Find where the given text appears and provide that cell's center as [x, y] coordinate. 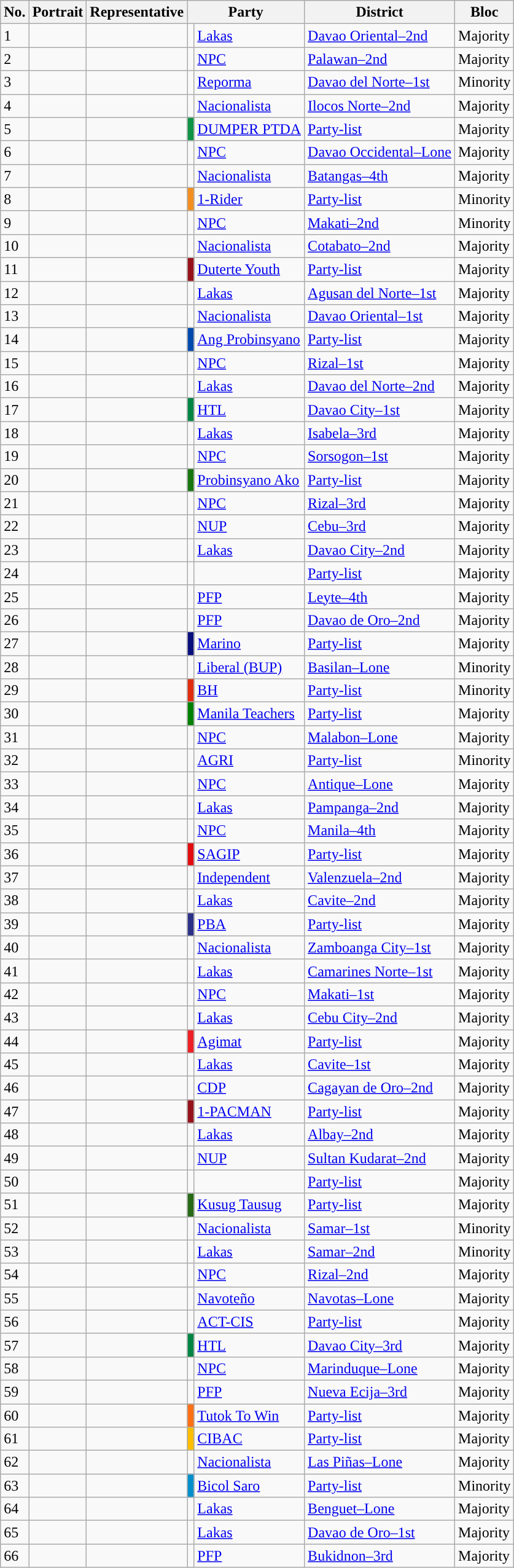
Cotabato–2nd [380, 246]
55 [15, 1298]
Agusan del Norte–1st [380, 293]
9 [15, 222]
Davao City–3rd [380, 1345]
Bloc [485, 12]
30 [15, 714]
Isabela–3rd [380, 433]
Probinsyano Ako [249, 480]
Nueva Ecija–3rd [380, 1392]
28 [15, 667]
40 [15, 947]
46 [15, 1088]
Kusug Tausug [249, 1205]
Sorsogon–1st [380, 457]
47 [15, 1111]
49 [15, 1158]
20 [15, 480]
Navotas–Lone [380, 1298]
AGRI [249, 761]
11 [15, 269]
23 [15, 550]
45 [15, 1065]
Cagayan de Oro–2nd [380, 1088]
2 [15, 59]
66 [15, 1556]
41 [15, 971]
17 [15, 410]
1-PACMAN [249, 1111]
Duterte Youth [249, 269]
Davao del Norte–1st [380, 82]
CIBAC [249, 1439]
19 [15, 457]
50 [15, 1182]
54 [15, 1275]
18 [15, 433]
61 [15, 1439]
51 [15, 1205]
BH [249, 691]
60 [15, 1415]
Davao City–2nd [380, 550]
Cavite–2nd [380, 901]
Rizal–3rd [380, 503]
Basilan–Lone [380, 667]
Reporma [249, 82]
1 [15, 36]
Davao de Oro–1st [380, 1532]
Makati–2nd [380, 222]
34 [15, 807]
Davao de Oro–2nd [380, 620]
4 [15, 106]
36 [15, 854]
57 [15, 1345]
Agimat [249, 1041]
Albay–2nd [380, 1135]
65 [15, 1532]
38 [15, 901]
Marino [249, 643]
58 [15, 1368]
53 [15, 1252]
43 [15, 1017]
10 [15, 246]
1-Rider [249, 199]
Samar–2nd [380, 1252]
31 [15, 737]
21 [15, 503]
37 [15, 877]
5 [15, 129]
12 [15, 293]
48 [15, 1135]
56 [15, 1322]
Representative [137, 12]
Sultan Kudarat–2nd [380, 1158]
Liberal (BUP) [249, 667]
Rizal–1st [380, 363]
63 [15, 1486]
Bukidnon–3rd [380, 1556]
Samar–1st [380, 1228]
Ang Probinsyano [249, 340]
Bicol Saro [249, 1486]
42 [15, 994]
29 [15, 691]
Pampanga–2nd [380, 807]
Davao City–1st [380, 410]
39 [15, 924]
Benguet–Lone [380, 1509]
Malabon–Lone [380, 737]
15 [15, 363]
Navoteño [249, 1298]
Antique–Lone [380, 784]
Cavite–1st [380, 1065]
6 [15, 152]
PBA [249, 924]
Manila–4th [380, 831]
Palawan–2nd [380, 59]
No. [15, 12]
Zamboanga City–1st [380, 947]
Marinduque–Lone [380, 1368]
7 [15, 176]
35 [15, 831]
Tutok To Win [249, 1415]
Makati–1st [380, 994]
62 [15, 1462]
Ilocos Norte–2nd [380, 106]
Batangas–4th [380, 176]
33 [15, 784]
CDP [249, 1088]
Davao Oriental–2nd [380, 36]
52 [15, 1228]
16 [15, 386]
8 [15, 199]
27 [15, 643]
Independent [249, 877]
Cebu–3rd [380, 527]
44 [15, 1041]
Davao Oriental–1st [380, 316]
24 [15, 573]
DUMPER PTDA [249, 129]
Portrait [58, 12]
22 [15, 527]
District [380, 12]
64 [15, 1509]
3 [15, 82]
Las Piñas–Lone [380, 1462]
Party [246, 12]
13 [15, 316]
Cebu City–2nd [380, 1017]
Leyte–4th [380, 597]
Camarines Norte–1st [380, 971]
Davao Occidental–Lone [380, 152]
Manila Teachers [249, 714]
14 [15, 340]
ACT-CIS [249, 1322]
59 [15, 1392]
25 [15, 597]
32 [15, 761]
Valenzuela–2nd [380, 877]
26 [15, 620]
SAGIP [249, 854]
Rizal–2nd [380, 1275]
Davao del Norte–2nd [380, 386]
